Pinpoint the cell where the given text exists, returning its (X, Y) midpoint coordinate. 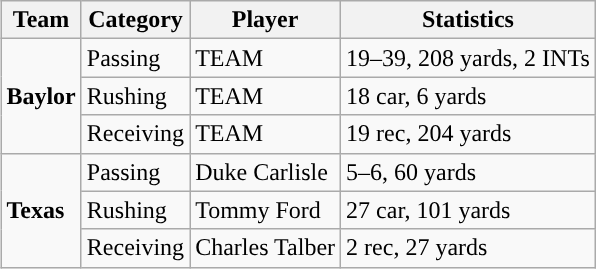
Team (41, 20)
Statistics (468, 20)
Category (135, 20)
19 rec, 204 yards (468, 134)
Tommy Ford (266, 210)
18 car, 6 yards (468, 96)
Texas (41, 210)
19–39, 208 yards, 2 INTs (468, 58)
Charles Talber (266, 248)
Duke Carlisle (266, 172)
Baylor (41, 96)
5–6, 60 yards (468, 172)
2 rec, 27 yards (468, 248)
27 car, 101 yards (468, 210)
Player (266, 20)
